Scan for the cell matching the given text and deliver its (x, y) coordinate at center. 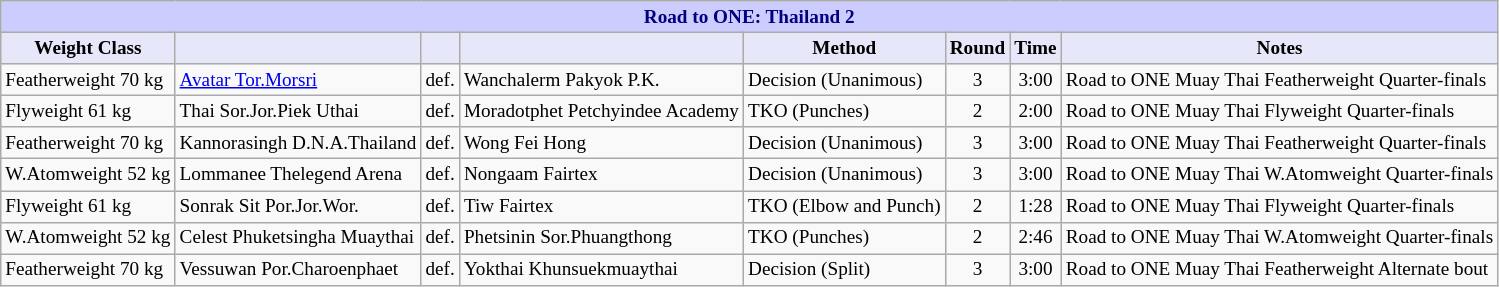
Decision (Split) (845, 270)
Thai Sor.Jor.Piek Uthai (298, 111)
Wanchalerm Pakyok P.K. (601, 80)
Phetsinin Sor.Phuangthong (601, 238)
Yokthai Khunsuekmuaythai (601, 270)
1:28 (1036, 206)
Road to ONE: Thailand 2 (750, 17)
Sonrak Sit Por.Jor.Wor. (298, 206)
Round (978, 48)
Weight Class (88, 48)
Kannorasingh D.N.A.Thailand (298, 143)
Wong Fei Hong (601, 143)
Moradotphet Petchyindee Academy (601, 111)
Lommanee Thelegend Arena (298, 175)
Avatar Tor.Morsri (298, 80)
Method (845, 48)
Tiw Fairtex (601, 206)
Time (1036, 48)
TKO (Elbow and Punch) (845, 206)
Notes (1279, 48)
2:00 (1036, 111)
Vessuwan Por.Charoenphaet (298, 270)
Road to ONE Muay Thai Featherweight Alternate bout (1279, 270)
Celest Phuketsingha Muaythai (298, 238)
Nongaam Fairtex (601, 175)
2:46 (1036, 238)
